Identify which cell holds the provided text, then report its [x, y] central coordinate. 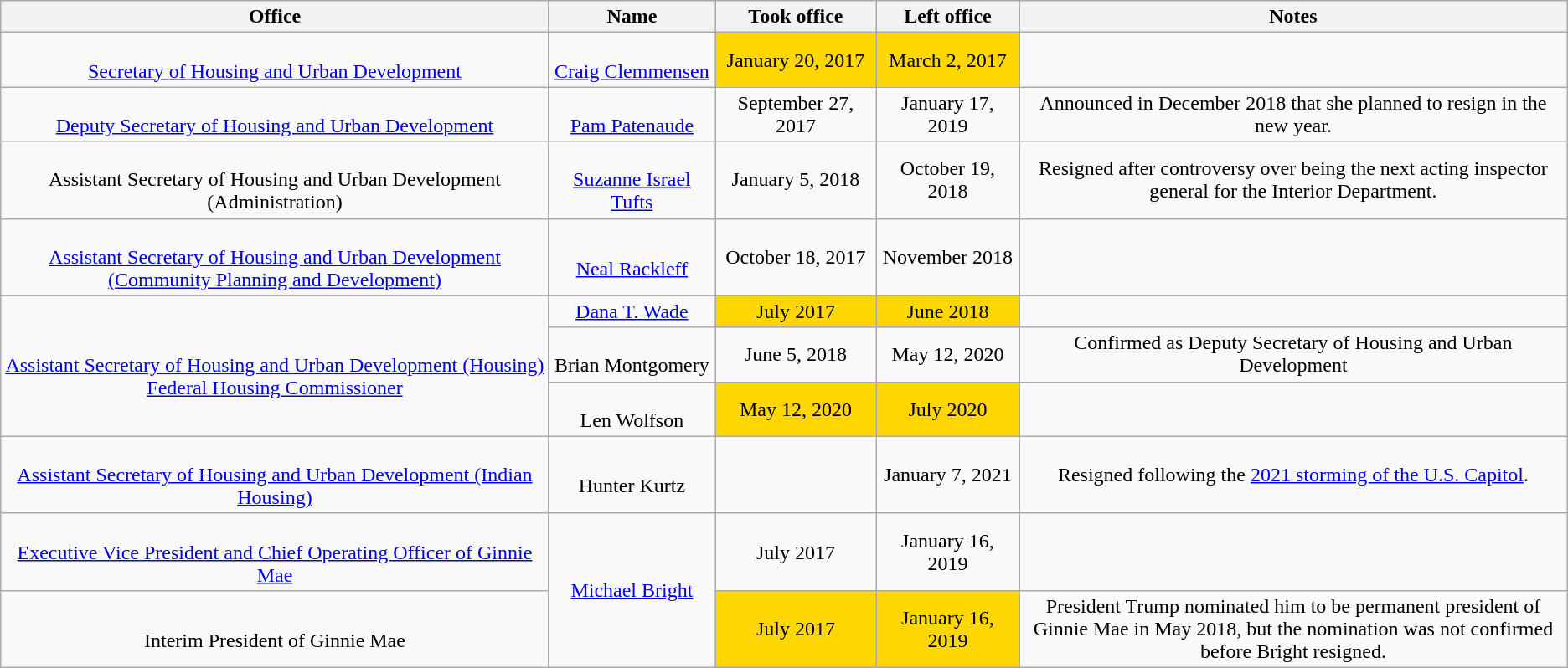
Assistant Secretary of Housing and Urban Development (Administration) [275, 180]
Neal Rackleff [632, 257]
Resigned following the 2021 storming of the U.S. Capitol. [1293, 475]
Deputy Secretary of Housing and Urban Development [275, 114]
President Trump nominated him to be permanent president of Ginnie Mae in May 2018, but the nomination was not confirmed before Bright resigned. [1293, 629]
October 18, 2017 [796, 257]
Confirmed as Deputy Secretary of Housing and Urban Development [1293, 355]
Assistant Secretary of Housing and Urban Development (Indian Housing) [275, 475]
Len Wolfson [632, 409]
Hunter Kurtz [632, 475]
Assistant Secretary of Housing and Urban Development(Community Planning and Development) [275, 257]
June 2018 [947, 311]
Dana T. Wade [632, 311]
September 27, 2017 [796, 114]
October 19, 2018 [947, 180]
Secretary of Housing and Urban Development [275, 60]
Suzanne Israel Tufts [632, 180]
Craig Clemmensen [632, 60]
January 7, 2021 [947, 475]
Brian Montgomery [632, 355]
July 2020 [947, 409]
Announced in December 2018 that she planned to resign in the new year. [1293, 114]
Executive Vice President and Chief Operating Officer of Ginnie Mae [275, 552]
Michael Bright [632, 590]
Interim President of Ginnie Mae [275, 629]
Resigned after controversy over being the next acting inspector general for the Interior Department. [1293, 180]
March 2, 2017 [947, 60]
Office [275, 17]
January 5, 2018 [796, 180]
January 17, 2019 [947, 114]
Left office [947, 17]
January 20, 2017 [796, 60]
Notes [1293, 17]
November 2018 [947, 257]
Took office [796, 17]
Pam Patenaude [632, 114]
Name [632, 17]
June 5, 2018 [796, 355]
Assistant Secretary of Housing and Urban Development (Housing)Federal Housing Commissioner [275, 366]
